Provide the [x, y] coordinate of the cell's center where the given text is located.  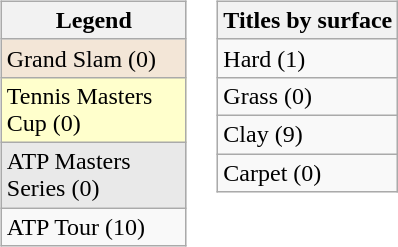
Grass (0) [308, 96]
Titles by surface [308, 20]
Clay (9) [308, 134]
Grand Slam (0) [94, 58]
ATP Tour (10) [94, 227]
Hard (1) [308, 58]
Carpet (0) [308, 173]
Legend [94, 20]
ATP Masters Series (0) [94, 174]
Tennis Masters Cup (0) [94, 110]
